For the text-containing cell, return its midpoint in (x, y) coordinate format. 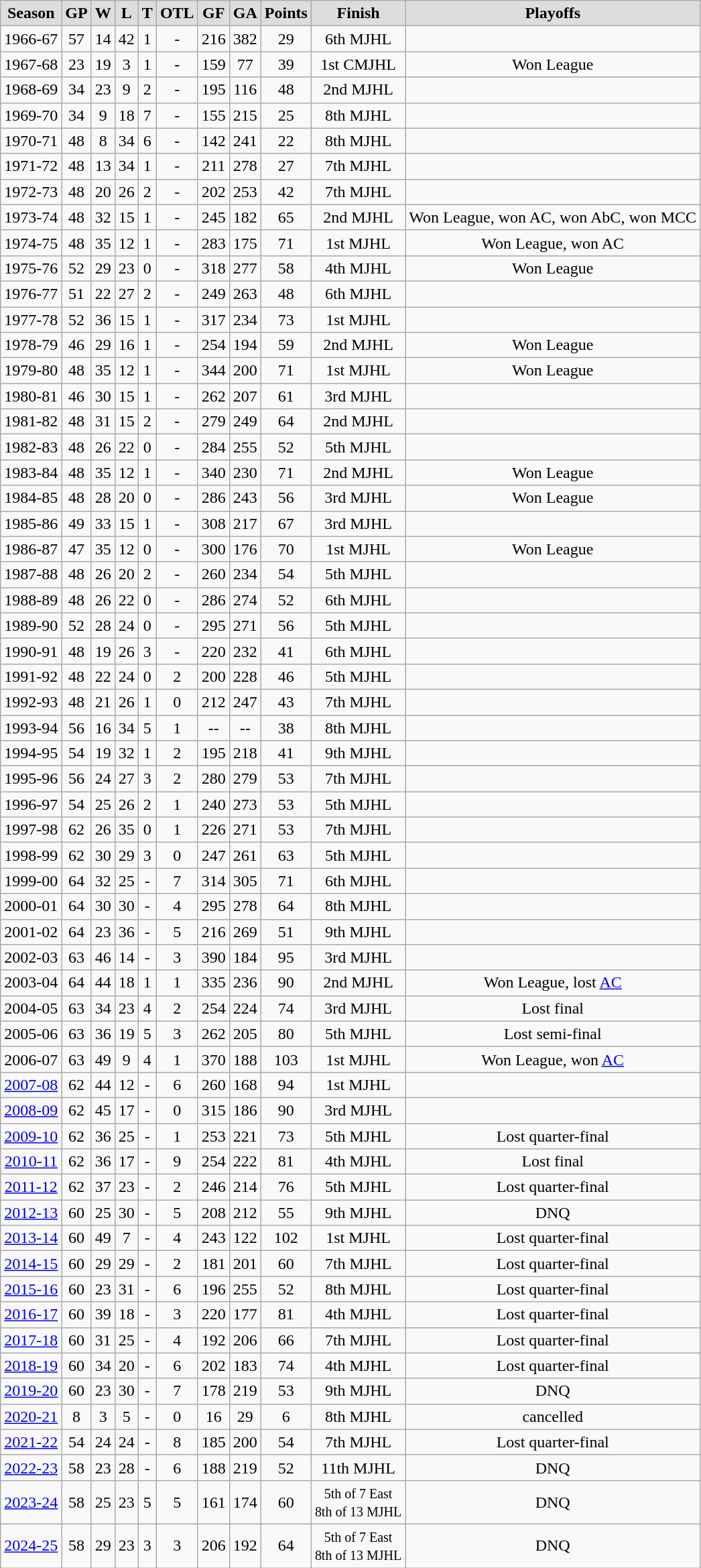
221 (245, 1136)
1991-92 (31, 676)
2018-19 (31, 1366)
1994-95 (31, 753)
1986-87 (31, 549)
1977-78 (31, 320)
Playoffs (553, 13)
1st CMJHL (358, 64)
184 (245, 957)
45 (103, 1110)
2022-23 (31, 1467)
215 (245, 115)
308 (213, 524)
178 (213, 1391)
273 (245, 804)
277 (245, 268)
1998-99 (31, 855)
2012-13 (31, 1213)
1972-73 (31, 192)
214 (245, 1187)
2011-12 (31, 1187)
55 (285, 1213)
168 (245, 1085)
1975-76 (31, 268)
390 (213, 957)
W (103, 13)
2009-10 (31, 1136)
1968-69 (31, 90)
122 (245, 1238)
OTL (177, 13)
1974-75 (31, 243)
1980-81 (31, 396)
2024-25 (31, 1546)
186 (245, 1110)
1987-88 (31, 575)
59 (285, 345)
1969-70 (31, 115)
182 (245, 217)
1985-86 (31, 524)
240 (213, 804)
116 (245, 90)
Won League, lost AC (553, 983)
335 (213, 983)
1979-80 (31, 371)
L (126, 13)
300 (213, 549)
T (147, 13)
155 (213, 115)
2019-20 (31, 1391)
Finish (358, 13)
318 (213, 268)
2021-22 (31, 1442)
2001-02 (31, 932)
Won League, won AC, won AbC, won MCC (553, 217)
Points (285, 13)
1990-91 (31, 651)
57 (76, 39)
201 (245, 1264)
1989-90 (31, 625)
161 (213, 1502)
174 (245, 1502)
317 (213, 320)
66 (285, 1340)
230 (245, 473)
142 (213, 141)
245 (213, 217)
80 (285, 1034)
38 (285, 727)
2000-01 (31, 906)
283 (213, 243)
340 (213, 473)
1988-89 (31, 600)
261 (245, 855)
GP (76, 13)
76 (285, 1187)
1973-74 (31, 217)
183 (245, 1366)
2010-11 (31, 1162)
205 (245, 1034)
21 (103, 702)
1978-79 (31, 345)
2008-09 (31, 1110)
2023-24 (31, 1502)
314 (213, 881)
61 (285, 396)
47 (76, 549)
1981-82 (31, 422)
194 (245, 345)
382 (245, 39)
263 (245, 294)
70 (285, 549)
1966-67 (31, 39)
1971-72 (31, 166)
2020-21 (31, 1416)
1976-77 (31, 294)
177 (245, 1315)
226 (213, 830)
370 (213, 1059)
208 (213, 1213)
218 (245, 753)
217 (245, 524)
176 (245, 549)
211 (213, 166)
159 (213, 64)
GF (213, 13)
1967-68 (31, 64)
11th MJHL (358, 1467)
185 (213, 1442)
94 (285, 1085)
2016-17 (31, 1315)
274 (245, 600)
1984-85 (31, 498)
2014-15 (31, 1264)
344 (213, 371)
228 (245, 676)
1993-94 (31, 727)
181 (213, 1264)
77 (245, 64)
1970-71 (31, 141)
2006-07 (31, 1059)
236 (245, 983)
246 (213, 1187)
2015-16 (31, 1289)
43 (285, 702)
1999-00 (31, 881)
1995-96 (31, 779)
1992-93 (31, 702)
2013-14 (31, 1238)
2004-05 (31, 1008)
102 (285, 1238)
33 (103, 524)
284 (213, 447)
1983-84 (31, 473)
2005-06 (31, 1034)
2017-18 (31, 1340)
Lost semi-final (553, 1034)
232 (245, 651)
207 (245, 396)
222 (245, 1162)
67 (285, 524)
224 (245, 1008)
269 (245, 932)
13 (103, 166)
95 (285, 957)
37 (103, 1187)
1996-97 (31, 804)
1982-83 (31, 447)
175 (245, 243)
1997-98 (31, 830)
241 (245, 141)
305 (245, 881)
315 (213, 1110)
2007-08 (31, 1085)
103 (285, 1059)
cancelled (553, 1416)
65 (285, 217)
2002-03 (31, 957)
2003-04 (31, 983)
GA (245, 13)
280 (213, 779)
196 (213, 1289)
Season (31, 13)
